Provide the (X, Y) coordinate of the cell's center where the given text is located.  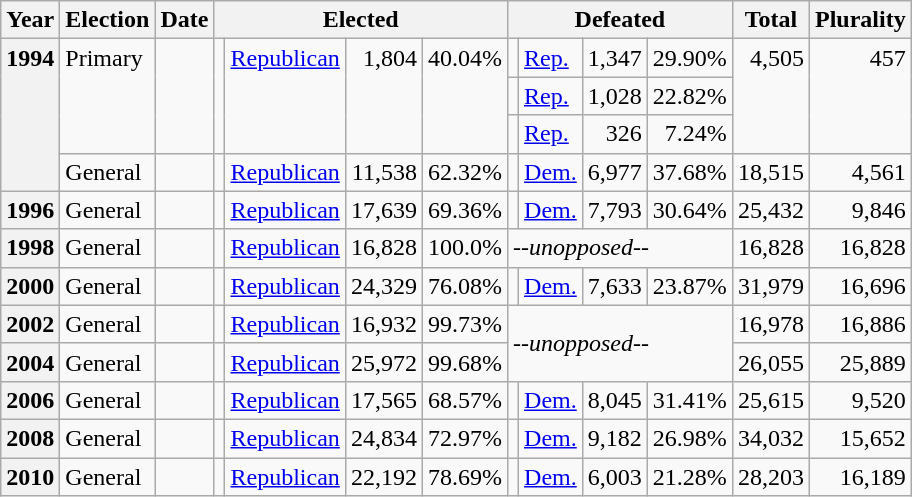
78.69% (464, 477)
26.98% (690, 438)
2006 (30, 400)
1994 (30, 115)
1996 (30, 210)
17,639 (384, 210)
Defeated (620, 20)
Date (184, 20)
2004 (30, 362)
16,696 (860, 286)
Plurality (860, 20)
16,886 (860, 324)
25,615 (770, 400)
9,846 (860, 210)
62.32% (464, 172)
Year (30, 20)
31,979 (770, 286)
6,003 (614, 477)
31.41% (690, 400)
72.97% (464, 438)
69.36% (464, 210)
457 (860, 96)
4,561 (860, 172)
25,972 (384, 362)
23.87% (690, 286)
15,652 (860, 438)
99.68% (464, 362)
2002 (30, 324)
7,633 (614, 286)
68.57% (464, 400)
34,032 (770, 438)
30.64% (690, 210)
21.28% (690, 477)
24,834 (384, 438)
28,203 (770, 477)
1,347 (614, 58)
22,192 (384, 477)
76.08% (464, 286)
26,055 (770, 362)
9,520 (860, 400)
2008 (30, 438)
40.04% (464, 96)
Total (770, 20)
7,793 (614, 210)
18,515 (770, 172)
16,189 (860, 477)
25,889 (860, 362)
11,538 (384, 172)
37.68% (690, 172)
29.90% (690, 58)
16,978 (770, 324)
2000 (30, 286)
Election (108, 20)
100.0% (464, 248)
Elected (361, 20)
Primary (108, 96)
1998 (30, 248)
17,565 (384, 400)
326 (614, 134)
7.24% (690, 134)
25,432 (770, 210)
1,028 (614, 96)
22.82% (690, 96)
6,977 (614, 172)
16,932 (384, 324)
8,045 (614, 400)
2010 (30, 477)
1,804 (384, 96)
9,182 (614, 438)
24,329 (384, 286)
99.73% (464, 324)
4,505 (770, 96)
